Detect which cell encompasses the target text, then output its [x, y] center coordinate. 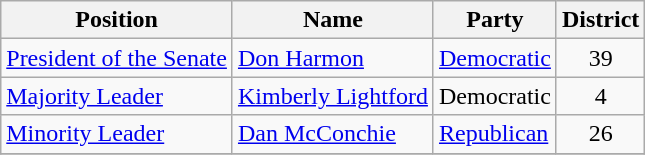
Majority Leader [117, 96]
Dan McConchie [332, 134]
26 [600, 134]
Kimberly Lightford [332, 96]
4 [600, 96]
Position [117, 20]
Don Harmon [332, 58]
President of the Senate [117, 58]
Name [332, 20]
Republican [494, 134]
39 [600, 58]
Party [494, 20]
Minority Leader [117, 134]
District [600, 20]
